Locate the cell with the specified text and output its [X, Y] center coordinate. 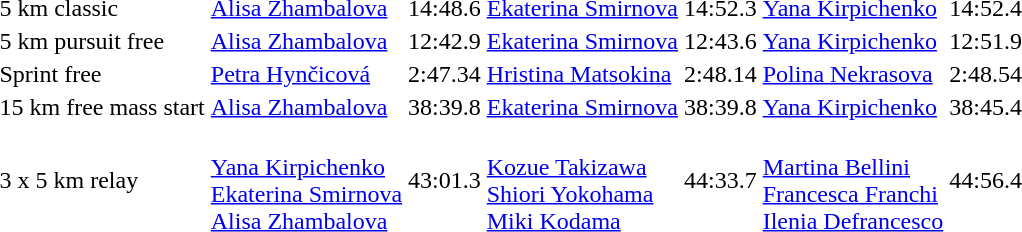
2:48.14 [721, 74]
Polina Nekrasova [853, 74]
Petra Hynčicová [306, 74]
2:47.34 [445, 74]
12:43.6 [721, 41]
Hristina Matsokina [582, 74]
12:42.9 [445, 41]
